Detect which cell encompasses the target text, then output its [x, y] center coordinate. 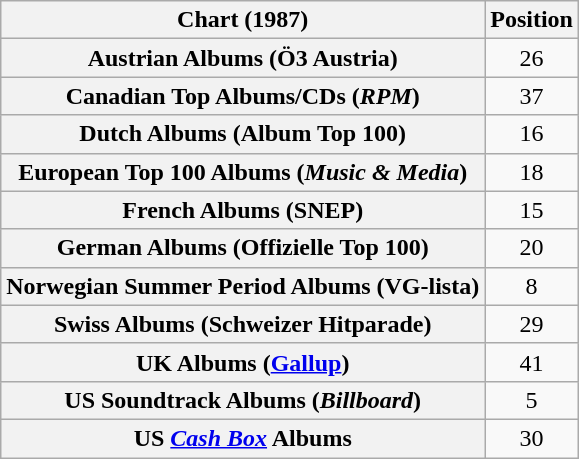
European Top 100 Albums (Music & Media) [243, 172]
Canadian Top Albums/CDs (RPM) [243, 96]
German Albums (Offizielle Top 100) [243, 248]
US Soundtrack Albums (Billboard) [243, 400]
Position [532, 20]
Dutch Albums (Album Top 100) [243, 134]
French Albums (SNEP) [243, 210]
US Cash Box Albums [243, 438]
8 [532, 286]
37 [532, 96]
Norwegian Summer Period Albums (VG-lista) [243, 286]
15 [532, 210]
41 [532, 362]
18 [532, 172]
26 [532, 58]
29 [532, 324]
Swiss Albums (Schweizer Hitparade) [243, 324]
20 [532, 248]
5 [532, 400]
30 [532, 438]
UK Albums (Gallup) [243, 362]
Chart (1987) [243, 20]
Austrian Albums (Ö3 Austria) [243, 58]
16 [532, 134]
